Find where the given text appears and provide that cell's center as (X, Y) coordinate. 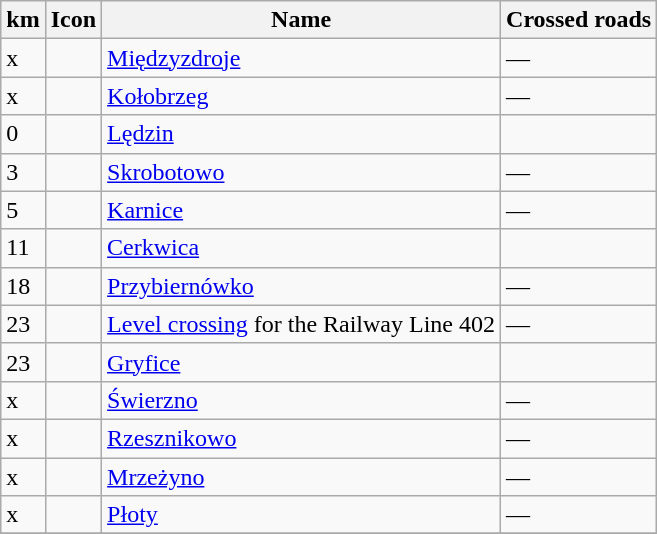
Płoty (302, 515)
Skrobotowo (302, 172)
0 (23, 134)
Cerkwica (302, 248)
Kołobrzeg (302, 96)
Świerzno (302, 400)
Karnice (302, 210)
18 (23, 286)
3 (23, 172)
Name (302, 20)
Rzesznikowo (302, 438)
km (23, 20)
Przybiernówko (302, 286)
Crossed roads (579, 20)
Icon (73, 20)
Level crossing for the Railway Line 402 (302, 324)
Mrzeżyno (302, 477)
Międzyzdroje (302, 58)
5 (23, 210)
Gryfice (302, 362)
11 (23, 248)
Lędzin (302, 134)
